Return the [x, y] coordinate for the center point of the cell that contains the specified text.  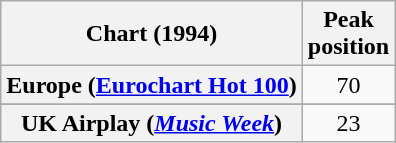
Peakposition [348, 34]
UK Airplay (Music Week) [152, 123]
70 [348, 85]
Chart (1994) [152, 34]
23 [348, 123]
Europe (Eurochart Hot 100) [152, 85]
